Pinpoint the cell where the given text exists, returning its [x, y] midpoint coordinate. 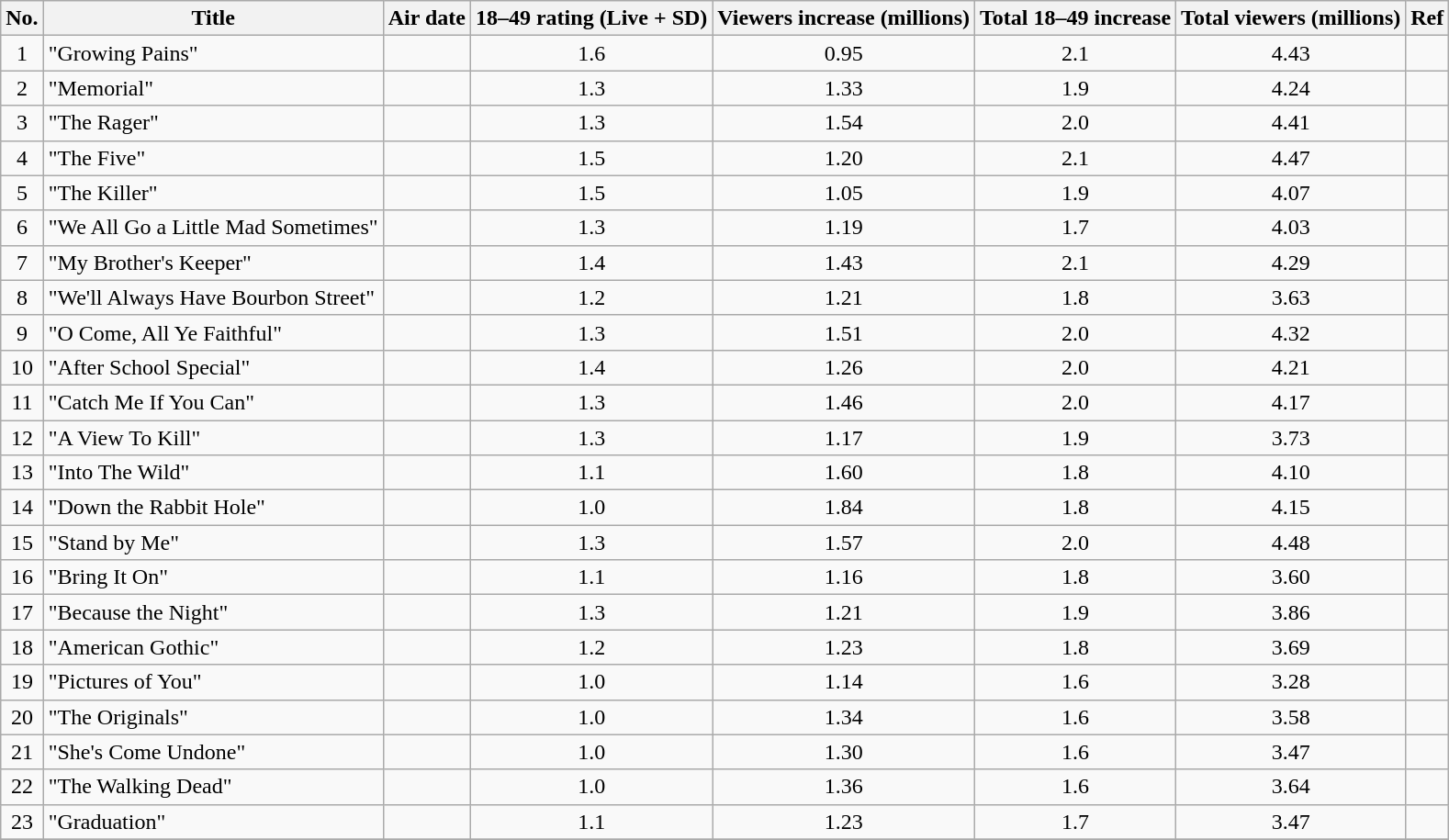
4.47 [1291, 158]
3.69 [1291, 647]
"Catch Me If You Can" [213, 402]
"Stand by Me" [213, 543]
4.43 [1291, 53]
5 [22, 193]
"The Rager" [213, 123]
Total viewers (millions) [1291, 18]
3.58 [1291, 717]
3.60 [1291, 577]
1.17 [844, 438]
"Into The Wild" [213, 473]
3.86 [1291, 612]
1.26 [844, 367]
1.60 [844, 473]
23 [22, 822]
"The Walking Dead" [213, 787]
"A View To Kill" [213, 438]
1.14 [844, 682]
"She's Come Undone" [213, 752]
3.63 [1291, 297]
"Growing Pains" [213, 53]
1.36 [844, 787]
8 [22, 297]
9 [22, 332]
4 [22, 158]
1.19 [844, 228]
1 [22, 53]
"We All Go a Little Mad Sometimes" [213, 228]
22 [22, 787]
4.15 [1291, 508]
"American Gothic" [213, 647]
"Down the Rabbit Hole" [213, 508]
"Graduation" [213, 822]
1.30 [844, 752]
1.33 [844, 88]
7 [22, 263]
"Memorial" [213, 88]
4.07 [1291, 193]
2 [22, 88]
15 [22, 543]
3 [22, 123]
Title [213, 18]
14 [22, 508]
20 [22, 717]
1.20 [844, 158]
4.41 [1291, 123]
1.43 [844, 263]
"The Five" [213, 158]
4.21 [1291, 367]
4.24 [1291, 88]
1.84 [844, 508]
4.32 [1291, 332]
"After School Special" [213, 367]
21 [22, 752]
17 [22, 612]
13 [22, 473]
1.54 [844, 123]
1.05 [844, 193]
"My Brother's Keeper" [213, 263]
"O Come, All Ye Faithful" [213, 332]
"Pictures of You" [213, 682]
0.95 [844, 53]
3.64 [1291, 787]
1.16 [844, 577]
"The Killer" [213, 193]
"Because the Night" [213, 612]
12 [22, 438]
4.03 [1291, 228]
Viewers increase (millions) [844, 18]
3.73 [1291, 438]
Ref [1427, 18]
1.34 [844, 717]
No. [22, 18]
3.28 [1291, 682]
6 [22, 228]
1.46 [844, 402]
18–49 rating (Live + SD) [591, 18]
16 [22, 577]
Air date [426, 18]
11 [22, 402]
4.10 [1291, 473]
18 [22, 647]
1.57 [844, 543]
10 [22, 367]
4.29 [1291, 263]
19 [22, 682]
"Bring It On" [213, 577]
Total 18–49 increase [1076, 18]
1.51 [844, 332]
4.48 [1291, 543]
"The Originals" [213, 717]
4.17 [1291, 402]
"We'll Always Have Bourbon Street" [213, 297]
